Detect which cell encompasses the target text, then output its [X, Y] center coordinate. 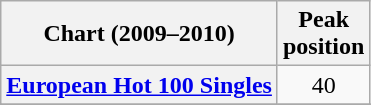
Chart (2009–2010) [140, 34]
Peakposition [323, 34]
European Hot 100 Singles [140, 85]
40 [323, 85]
